Locate the cell with the specified text and output its [X, Y] center coordinate. 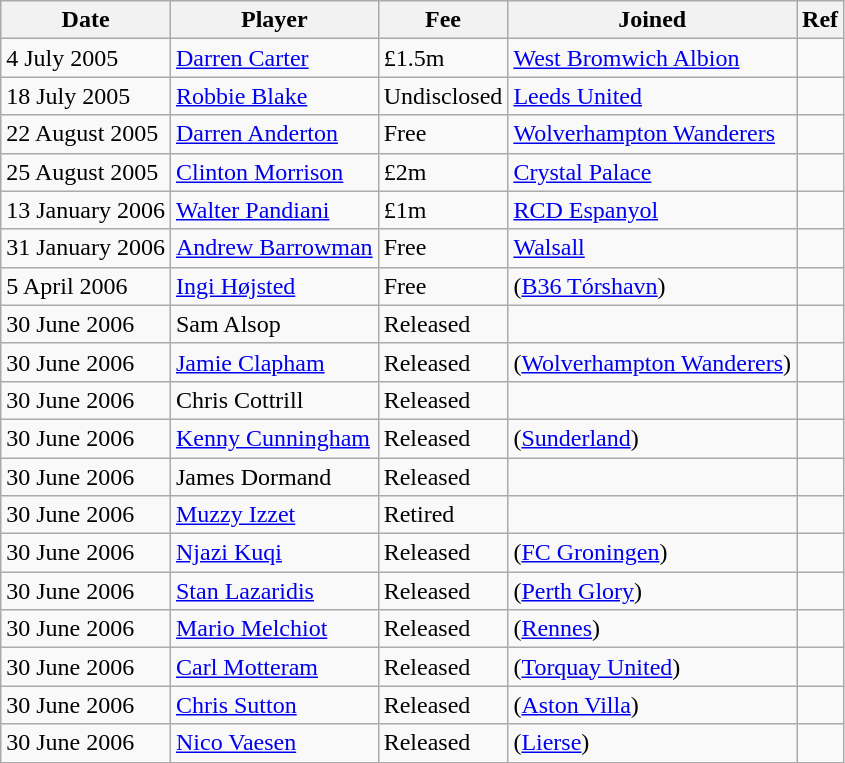
Wolverhampton Wanderers [652, 134]
Carl Motteram [274, 667]
Andrew Barrowman [274, 248]
Fee [443, 20]
Chris Cottrill [274, 400]
£1m [443, 210]
Jamie Clapham [274, 362]
Muzzy Izzet [274, 515]
(Aston Villa) [652, 705]
£1.5m [443, 58]
5 April 2006 [86, 286]
Darren Carter [274, 58]
RCD Espanyol [652, 210]
(Wolverhampton Wanderers) [652, 362]
22 August 2005 [86, 134]
Njazi Kuqi [274, 553]
Mario Melchiot [274, 629]
Ref [820, 20]
4 July 2005 [86, 58]
James Dormand [274, 477]
Joined [652, 20]
Chris Sutton [274, 705]
(Torquay United) [652, 667]
25 August 2005 [86, 172]
Clinton Morrison [274, 172]
Ingi Højsted [274, 286]
Player [274, 20]
Walsall [652, 248]
West Bromwich Albion [652, 58]
(FC Groningen) [652, 553]
18 July 2005 [86, 96]
Stan Lazaridis [274, 591]
Walter Pandiani [274, 210]
31 January 2006 [86, 248]
Kenny Cunningham [274, 438]
Sam Alsop [274, 324]
(Perth Glory) [652, 591]
(Sunderland) [652, 438]
Darren Anderton [274, 134]
(Rennes) [652, 629]
13 January 2006 [86, 210]
Retired [443, 515]
Robbie Blake [274, 96]
Undisclosed [443, 96]
Leeds United [652, 96]
(Lierse) [652, 743]
Nico Vaesen [274, 743]
£2m [443, 172]
Crystal Palace [652, 172]
Date [86, 20]
(B36 Tórshavn) [652, 286]
